Output the (x, y) coordinate of the center of the cell containing the given text.  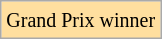
Grand Prix winner (81, 20)
